Return the [x, y] coordinate for the center point of the cell that contains the specified text.  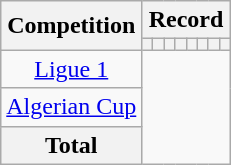
Total [72, 145]
Competition [72, 26]
Algerian Cup [72, 107]
Record [186, 20]
Ligue 1 [72, 69]
